Detect which cell encompasses the target text, then output its (X, Y) center coordinate. 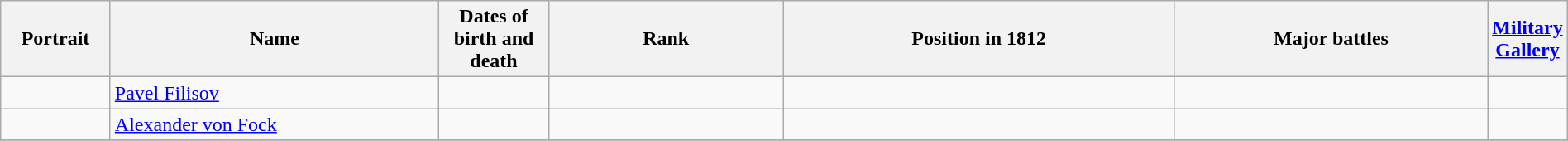
Rank (666, 39)
Pavel Filisov (275, 93)
Portrait (56, 39)
Major battles (1331, 39)
Name (275, 39)
Alexander von Fock (275, 124)
Military Gallery (1527, 39)
Position in 1812 (979, 39)
Dates of birth and death (495, 39)
